Pinpoint the cell where the given text exists, returning its (x, y) midpoint coordinate. 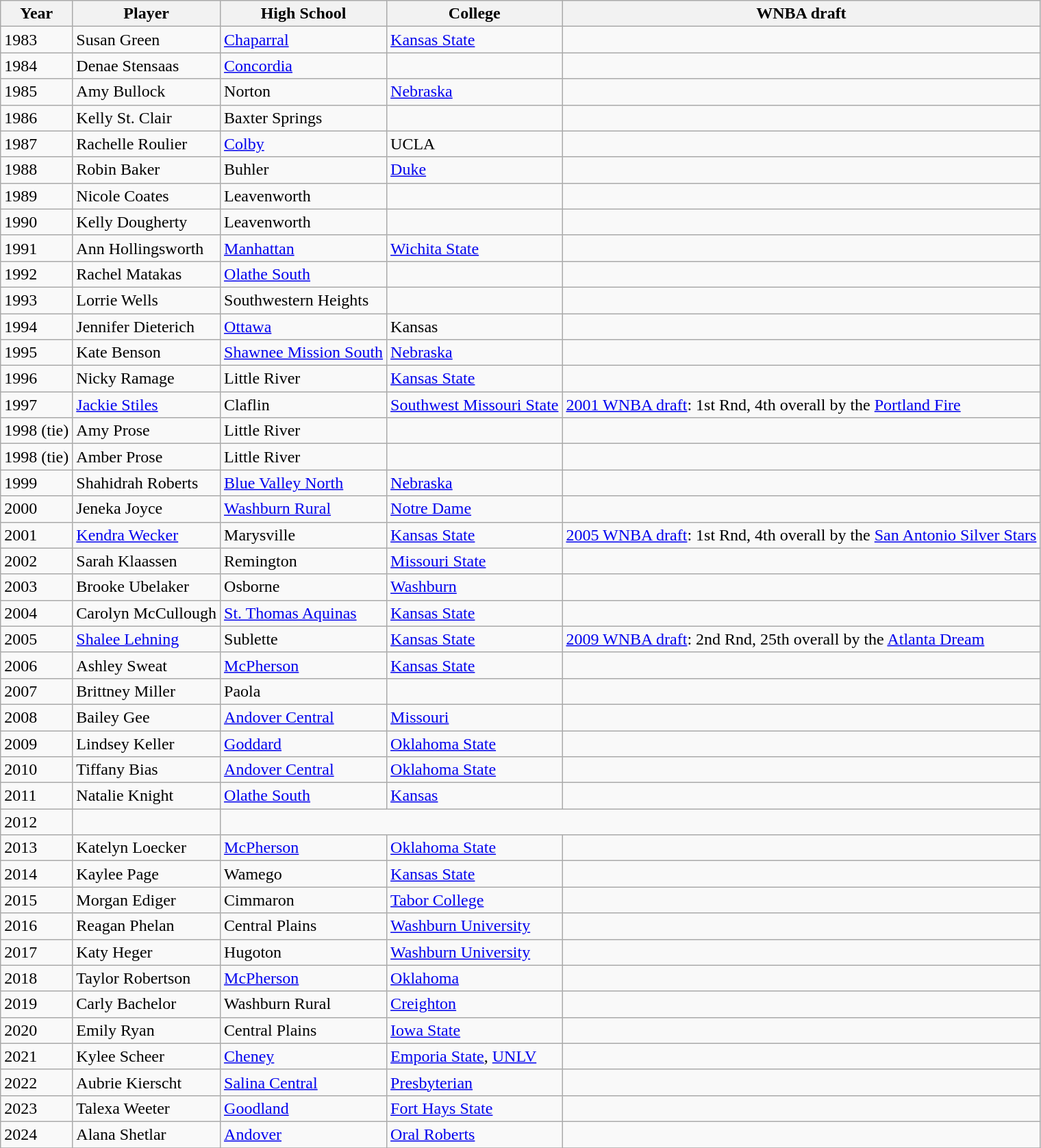
Osborne (304, 587)
Paola (304, 691)
2015 (37, 900)
Bailey Gee (147, 717)
Notre Dame (475, 509)
Jennifer Dieterich (147, 327)
Manhattan (304, 248)
Claflin (304, 405)
Sublette (304, 639)
Missouri State (475, 561)
Shalee Lehning (147, 639)
2014 (37, 874)
Kelly St. Clair (147, 118)
Norton (304, 92)
2006 (37, 665)
Emily Ryan (147, 1030)
2023 (37, 1108)
Robin Baker (147, 170)
2013 (37, 848)
Remington (304, 561)
1987 (37, 144)
1996 (37, 379)
2017 (37, 952)
Year (37, 14)
Brooke Ubelaker (147, 587)
1985 (37, 92)
Goddard (304, 743)
2005 WNBA draft: 1st Rnd, 4th overall by the San Antonio Silver Stars (801, 535)
Kendra Wecker (147, 535)
1990 (37, 222)
Jeneka Joyce (147, 509)
2009 (37, 743)
Southwestern Heights (304, 300)
1992 (37, 274)
1991 (37, 248)
1995 (37, 353)
Nicole Coates (147, 196)
Aubrie Kierscht (147, 1082)
Rachel Matakas (147, 274)
Goodland (304, 1108)
Amber Prose (147, 457)
Wamego (304, 874)
Blue Valley North (304, 483)
Katelyn Loecker (147, 848)
College (475, 14)
2010 (37, 770)
Amy Bullock (147, 92)
2001 (37, 535)
Carolyn McCullough (147, 613)
Duke (475, 170)
2011 (37, 796)
1989 (37, 196)
Player (147, 14)
1988 (37, 170)
Andover (304, 1134)
Sarah Klaassen (147, 561)
Talexa Weeter (147, 1108)
Iowa State (475, 1030)
2002 (37, 561)
Jackie Stiles (147, 405)
2018 (37, 978)
2008 (37, 717)
WNBA draft (801, 14)
Kaylee Page (147, 874)
2003 (37, 587)
Tiffany Bias (147, 770)
Cheney (304, 1056)
Salina Central (304, 1082)
Wichita State (475, 248)
Marysville (304, 535)
2009 WNBA draft: 2nd Rnd, 25th overall by the Atlanta Dream (801, 639)
Alana Shetlar (147, 1134)
St. Thomas Aquinas (304, 613)
2001 WNBA draft: 1st Rnd, 4th overall by the Portland Fire (801, 405)
1997 (37, 405)
Katy Heger (147, 952)
Cimmaron (304, 900)
Lorrie Wells (147, 300)
1983 (37, 40)
2000 (37, 509)
Tabor College (475, 900)
Washburn (475, 587)
Kelly Dougherty (147, 222)
UCLA (475, 144)
Kate Benson (147, 353)
2021 (37, 1056)
Presbyterian (475, 1082)
Southwest Missouri State (475, 405)
Nicky Ramage (147, 379)
1993 (37, 300)
Carly Bachelor (147, 1004)
Ashley Sweat (147, 665)
Colby (304, 144)
Amy Prose (147, 431)
Lindsey Keller (147, 743)
Brittney Miller (147, 691)
Oral Roberts (475, 1134)
Creighton (475, 1004)
2020 (37, 1030)
2012 (37, 822)
Rachelle Roulier (147, 144)
High School (304, 14)
1994 (37, 327)
Natalie Knight (147, 796)
Chaparral (304, 40)
Oklahoma (475, 978)
Morgan Ediger (147, 900)
Taylor Robertson (147, 978)
2022 (37, 1082)
2004 (37, 613)
Hugoton (304, 952)
Emporia State, UNLV (475, 1056)
Kylee Scheer (147, 1056)
Buhler (304, 170)
2019 (37, 1004)
Missouri (475, 717)
Shahidrah Roberts (147, 483)
2024 (37, 1134)
Baxter Springs (304, 118)
Fort Hays State (475, 1108)
1999 (37, 483)
1984 (37, 66)
Shawnee Mission South (304, 353)
2005 (37, 639)
Ottawa (304, 327)
Susan Green (147, 40)
Concordia (304, 66)
2007 (37, 691)
2016 (37, 926)
Ann Hollingsworth (147, 248)
Reagan Phelan (147, 926)
Denae Stensaas (147, 66)
1986 (37, 118)
